Return [x, y] of the center of cell containing provided text 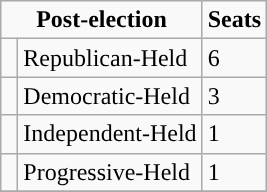
Seats [234, 20]
Democratic-Held [110, 96]
Progressive-Held [110, 172]
6 [234, 58]
Post-election [102, 20]
Independent-Held [110, 134]
3 [234, 96]
Republican-Held [110, 58]
